Find where the given text appears and provide that cell's center as (x, y) coordinate. 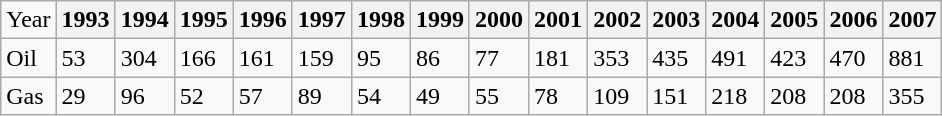
2004 (736, 20)
96 (144, 96)
1996 (262, 20)
57 (262, 96)
304 (144, 58)
151 (676, 96)
78 (558, 96)
53 (86, 58)
Gas (28, 96)
2005 (794, 20)
77 (498, 58)
109 (618, 96)
86 (440, 58)
1998 (380, 20)
52 (204, 96)
1994 (144, 20)
1997 (322, 20)
2002 (618, 20)
2007 (912, 20)
491 (736, 58)
470 (854, 58)
355 (912, 96)
423 (794, 58)
89 (322, 96)
2001 (558, 20)
881 (912, 58)
29 (86, 96)
Year (28, 20)
1995 (204, 20)
159 (322, 58)
218 (736, 96)
1993 (86, 20)
Oil (28, 58)
435 (676, 58)
55 (498, 96)
166 (204, 58)
95 (380, 58)
1999 (440, 20)
161 (262, 58)
181 (558, 58)
353 (618, 58)
2000 (498, 20)
49 (440, 96)
54 (380, 96)
2006 (854, 20)
2003 (676, 20)
